Provide the (X, Y) coordinate of the cell's center where the given text is located.  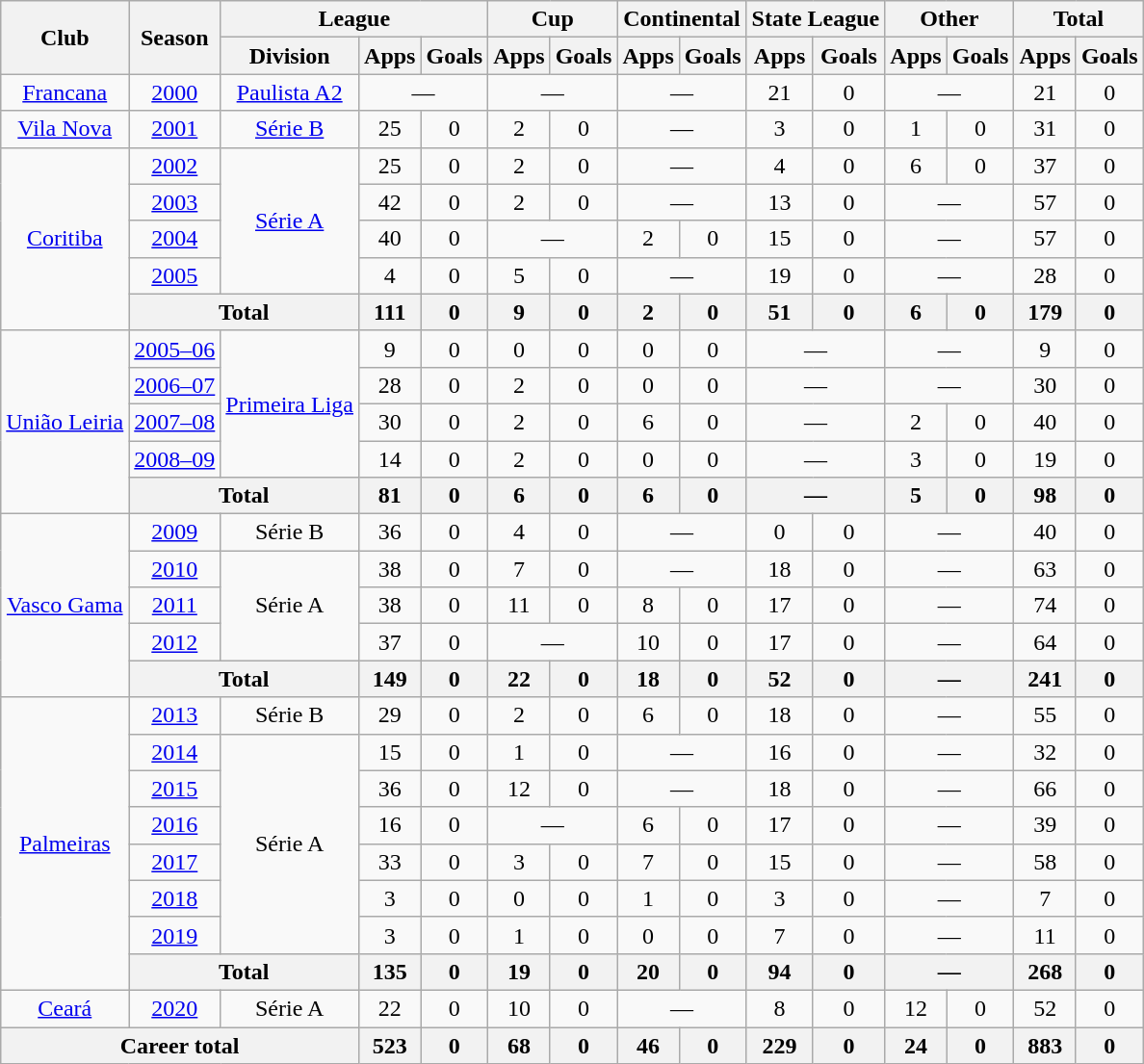
2013 (175, 715)
523 (390, 1045)
58 (1045, 862)
51 (780, 312)
2020 (175, 1008)
2009 (175, 532)
2003 (175, 202)
Ceará (65, 1008)
14 (390, 459)
2012 (175, 642)
33 (390, 862)
68 (519, 1045)
63 (1045, 569)
Vila Nova (65, 129)
Francana (65, 92)
24 (916, 1045)
2000 (175, 92)
66 (1045, 789)
2005–06 (175, 349)
2005 (175, 275)
64 (1045, 642)
13 (780, 202)
55 (1045, 715)
81 (390, 496)
2001 (175, 129)
229 (780, 1045)
268 (1045, 972)
74 (1045, 606)
2007–08 (175, 422)
149 (390, 679)
42 (390, 202)
Season (175, 38)
Division (290, 56)
39 (1045, 825)
2018 (175, 898)
Career total (180, 1045)
Cup (553, 19)
2014 (175, 752)
2017 (175, 862)
Coritiba (65, 239)
31 (1045, 129)
46 (648, 1045)
135 (390, 972)
League (354, 19)
29 (390, 715)
Other (949, 19)
Paulista A2 (290, 92)
98 (1045, 496)
Vasco Gama (65, 606)
2006–07 (175, 385)
2015 (175, 789)
State League (816, 19)
111 (390, 312)
32 (1045, 752)
241 (1045, 679)
179 (1045, 312)
2008–09 (175, 459)
Palmeiras (65, 843)
94 (780, 972)
2016 (175, 825)
2002 (175, 166)
2011 (175, 606)
Primeira Liga (290, 403)
União Leiria (65, 422)
Continental (682, 19)
883 (1045, 1045)
Club (65, 38)
2010 (175, 569)
20 (648, 972)
2019 (175, 935)
2004 (175, 239)
